Determine the [x, y] coordinate at the center of the cell enclosing the given text.  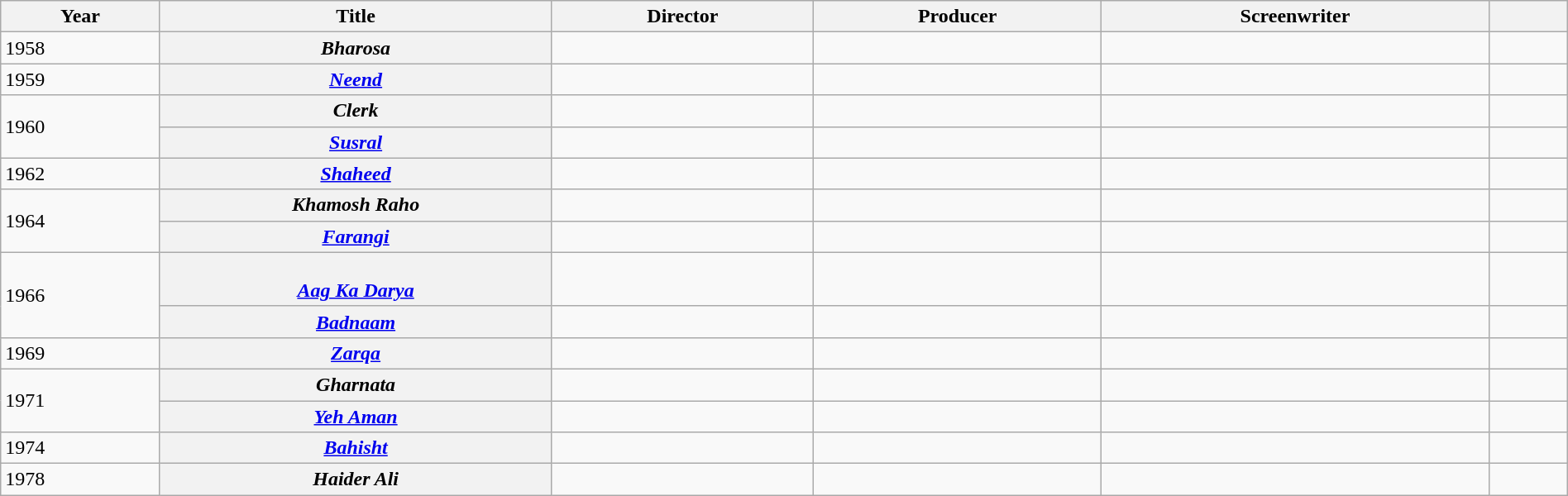
1974 [81, 448]
Clerk [356, 111]
Susral [356, 142]
1958 [81, 48]
Title [356, 17]
1964 [81, 221]
1960 [81, 126]
Screenwriter [1295, 17]
Yeh Aman [356, 416]
1962 [81, 174]
1966 [81, 294]
Bahisht [356, 448]
1959 [81, 79]
Khamosh Raho [356, 205]
Badnaam [356, 322]
Year [81, 17]
Zarqa [356, 353]
Farangi [356, 236]
Neend [356, 79]
Gharnata [356, 384]
Bharosa [356, 48]
Haider Ali [356, 479]
1971 [81, 400]
Producer [958, 17]
Shaheed [356, 174]
1978 [81, 479]
1969 [81, 353]
Director [683, 17]
Aag Ka Darya [356, 279]
